From the cell containing the given text, extract its center point as [X, Y] coordinate. 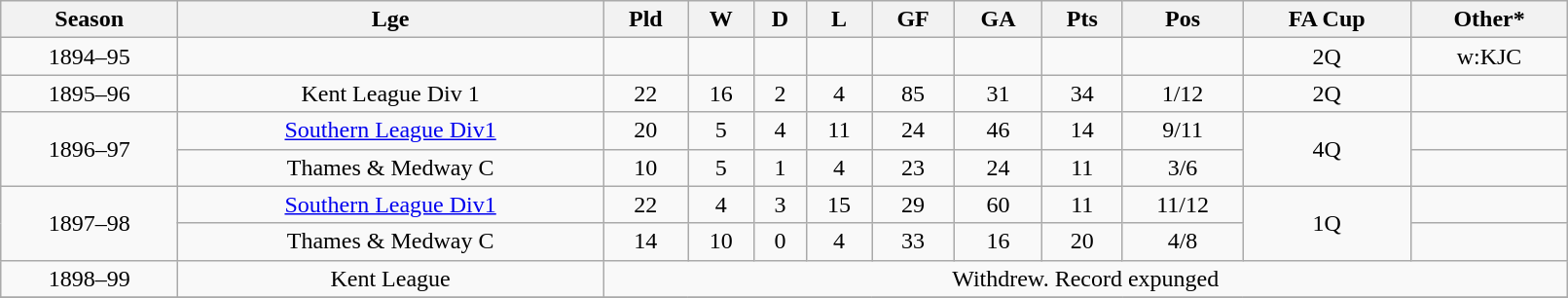
D [780, 19]
60 [999, 205]
GA [999, 19]
1 [780, 168]
Other* [1489, 19]
FA Cup [1327, 19]
4/8 [1183, 242]
3 [780, 205]
1/12 [1183, 93]
85 [913, 93]
2 [780, 93]
29 [913, 205]
Kent League [391, 279]
1898–99 [90, 279]
33 [913, 242]
Pos [1183, 19]
1Q [1327, 223]
Pld [646, 19]
w:KJC [1489, 56]
11/12 [1183, 205]
3/6 [1183, 168]
Lge [391, 19]
31 [999, 93]
L [839, 19]
GF [913, 19]
1894–95 [90, 56]
W [720, 19]
0 [780, 242]
Withdrew. Record expunged [1086, 279]
15 [839, 205]
34 [1082, 93]
Kent League Div 1 [391, 93]
Season [90, 19]
1895–96 [90, 93]
9/11 [1183, 130]
23 [913, 168]
Pts [1082, 19]
4Q [1327, 149]
1896–97 [90, 149]
46 [999, 130]
1897–98 [90, 223]
